Return [X, Y] of the center of cell containing provided text 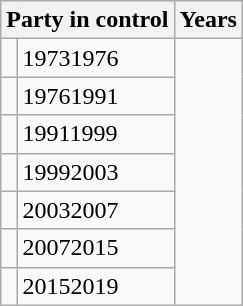
Years [208, 20]
20072015 [96, 248]
Party in control [88, 20]
19911999 [96, 134]
19731976 [96, 58]
20152019 [96, 286]
19761991 [96, 96]
19992003 [96, 172]
20032007 [96, 210]
